Scan for the cell matching the given text and deliver its (x, y) coordinate at center. 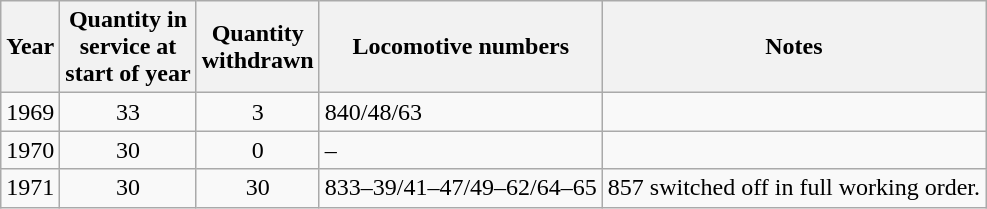
1971 (30, 188)
0 (258, 150)
– (460, 150)
Year (30, 47)
1969 (30, 112)
Locomotive numbers (460, 47)
833–39/41–47/49–62/64–65 (460, 188)
Notes (794, 47)
840/48/63 (460, 112)
857 switched off in full working order. (794, 188)
3 (258, 112)
33 (128, 112)
1970 (30, 150)
Quantity inservice atstart of year (128, 47)
Quantitywithdrawn (258, 47)
